Find where the given text appears and provide that cell's center as (X, Y) coordinate. 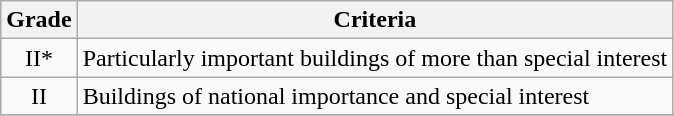
II (39, 96)
Particularly important buildings of more than special interest (375, 58)
Grade (39, 20)
Buildings of national importance and special interest (375, 96)
Criteria (375, 20)
II* (39, 58)
